Return [x, y] of the center of cell containing provided text 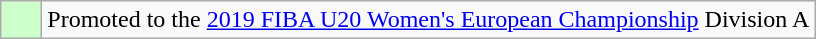
Promoted to the 2019 FIBA U20 Women's European Championship Division A [428, 20]
